From the cell containing the given text, extract its center point as (x, y) coordinate. 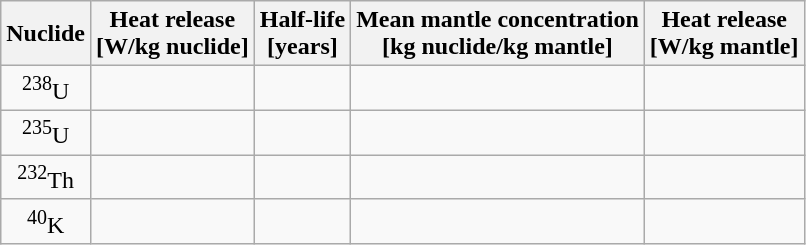
Heat release[W/kg nuclide] (172, 34)
Nuclide (46, 34)
Mean mantle concentration[kg nuclide/kg mantle] (498, 34)
40K (46, 222)
Heat release[W/kg mantle] (724, 34)
238U (46, 88)
235U (46, 132)
232Th (46, 178)
Half-life[years] (302, 34)
